For the text-containing cell, return its midpoint in (X, Y) coordinate format. 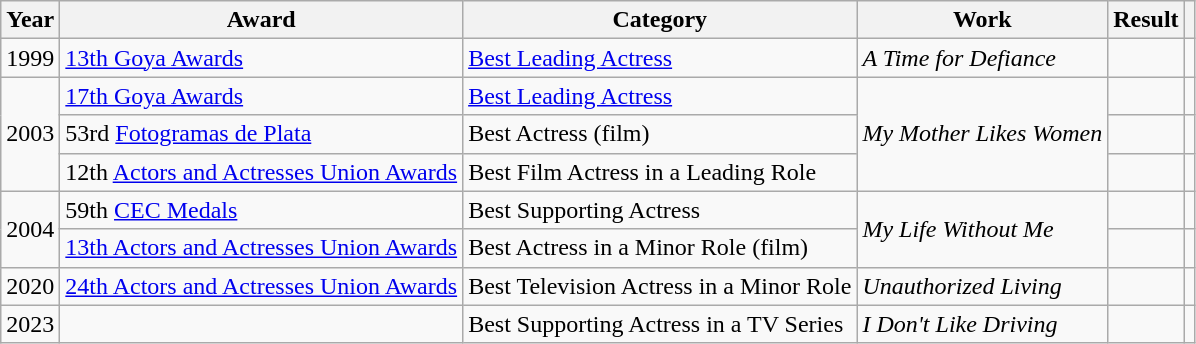
2020 (30, 286)
Best Television Actress in a Minor Role (660, 286)
My Mother Likes Women (982, 134)
My Life Without Me (982, 229)
2004 (30, 229)
13th Actors and Actresses Union Awards (262, 248)
Work (982, 20)
Award (262, 20)
53rd Fotogramas de Plata (262, 134)
2023 (30, 324)
Best Supporting Actress (660, 210)
Best Supporting Actress in a TV Series (660, 324)
Result (1146, 20)
1999 (30, 58)
59th CEC Medals (262, 210)
Best Actress in a Minor Role (film) (660, 248)
Category (660, 20)
17th Goya Awards (262, 96)
I Don't Like Driving (982, 324)
24th Actors and Actresses Union Awards (262, 286)
A Time for Defiance (982, 58)
12th Actors and Actresses Union Awards (262, 172)
Best Actress (film) (660, 134)
Unauthorized Living (982, 286)
Year (30, 20)
13th Goya Awards (262, 58)
2003 (30, 134)
Best Film Actress in a Leading Role (660, 172)
